From the cell containing the given text, extract its center point as (x, y) coordinate. 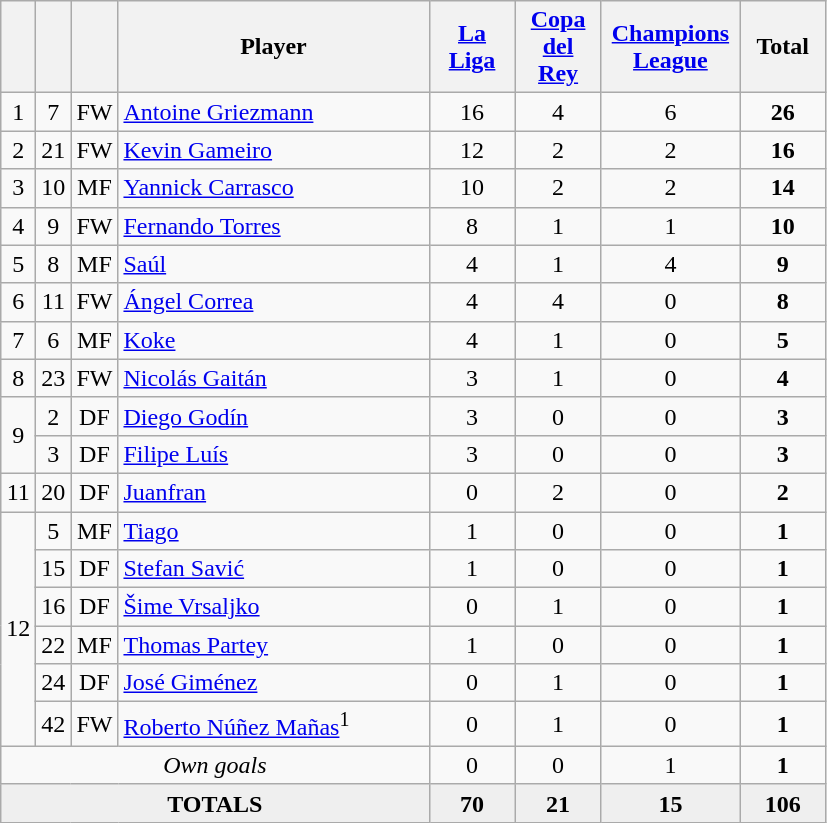
Total (783, 47)
Yannick Carrasco (274, 188)
Juanfran (274, 492)
Saúl (274, 264)
Stefan Savić (274, 569)
Filipe Luís (274, 454)
Ángel Correa (274, 302)
Fernando Torres (274, 226)
106 (783, 803)
Antoine Griezmann (274, 112)
Own goals (215, 765)
Thomas Partey (274, 645)
Player (274, 47)
Copa del Rey (558, 47)
La Liga (472, 47)
70 (472, 803)
Šime Vrsaljko (274, 607)
Koke (274, 340)
Tiago (274, 531)
Diego Godín (274, 416)
42 (54, 724)
TOTALS (215, 803)
Kevin Gameiro (274, 150)
Champions League (670, 47)
José Giménez (274, 683)
24 (54, 683)
Roberto Núñez Mañas1 (274, 724)
20 (54, 492)
22 (54, 645)
23 (54, 378)
14 (783, 188)
Nicolás Gaitán (274, 378)
26 (783, 112)
